Return the [x, y] coordinate for the center point of the cell that contains the specified text.  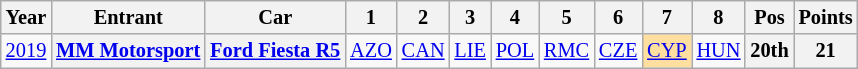
CAN [424, 51]
HUN [719, 51]
2019 [26, 51]
Ford Fiesta R5 [275, 51]
POL [515, 51]
8 [719, 17]
Pos [769, 17]
Car [275, 17]
4 [515, 17]
Points [826, 17]
CYP [666, 51]
Entrant [128, 17]
20th [769, 51]
7 [666, 17]
CZE [618, 51]
1 [371, 17]
3 [470, 17]
Year [26, 17]
2 [424, 17]
6 [618, 17]
AZO [371, 51]
RMC [566, 51]
5 [566, 17]
LIE [470, 51]
21 [826, 51]
MM Motorsport [128, 51]
